Scan for the cell matching the given text and deliver its [x, y] coordinate at center. 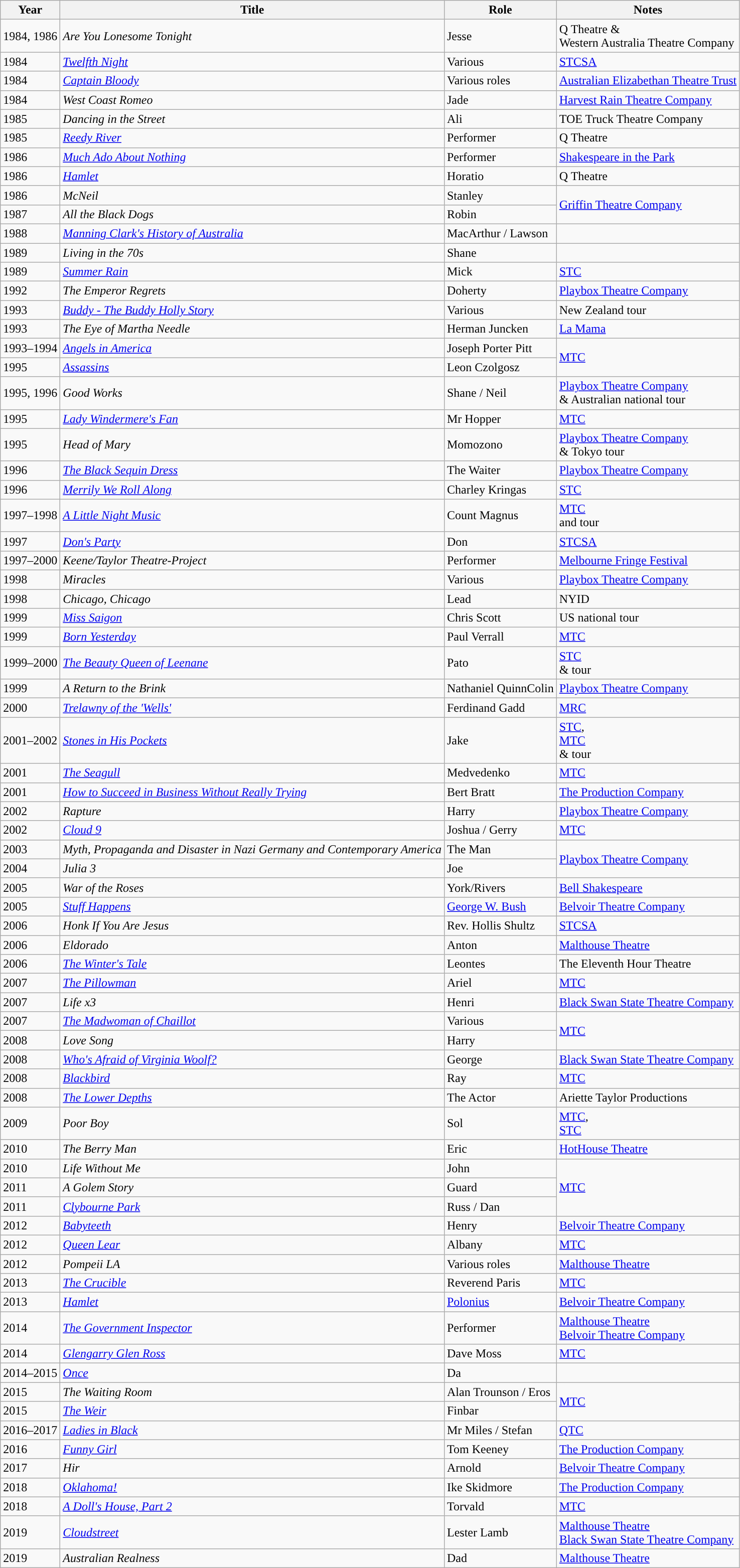
Life Without Me [252, 1168]
MRC [648, 708]
A Doll's House, Part 2 [252, 1506]
George [500, 1059]
Bell Shakespeare [648, 887]
MTCand tour [648, 516]
Role [500, 10]
Harvest Rain Theatre Company [648, 100]
Torvald [500, 1506]
1995, 1996 [30, 393]
Arnold [500, 1468]
Glengarry Glen Ross [252, 1354]
Blackbird [252, 1078]
The Waiting Room [252, 1392]
The Crucible [252, 1283]
Paul Verrall [500, 637]
Count Magnus [500, 516]
Oklahoma! [252, 1487]
Horatio [500, 176]
The Berry Man [252, 1149]
How to Succeed in Business Without Really Trying [252, 792]
Ladies in Black [252, 1430]
Eric [500, 1149]
Chris Scott [500, 618]
Rapture [252, 811]
Honk If You Are Jesus [252, 925]
Joshua / Gerry [500, 830]
Australian Elizabethan Theatre Trust [648, 81]
Melbourne Fringe Festival [648, 560]
Da [500, 1373]
1988 [30, 233]
2009 [30, 1124]
Buddy - The Buddy Holly Story [252, 310]
The Eye of Martha Needle [252, 329]
Malthouse TheatreBlack Swan State Theatre Company [648, 1532]
Manning Clark's History of Australia [252, 233]
Good Works [252, 393]
Dancing in the Street [252, 119]
The Madwoman of Chaillot [252, 1021]
Dad [500, 1558]
John [500, 1168]
Ali [500, 119]
All the Black Dogs [252, 214]
Ariette Taylor Productions [648, 1097]
A Golem Story [252, 1187]
Dave Moss [500, 1354]
Polonius [500, 1302]
Life x3 [252, 1002]
Jake [500, 740]
Love Song [252, 1040]
Cloud 9 [252, 830]
Mr Miles / Stefan [500, 1430]
Doherty [500, 291]
Reverend Paris [500, 1283]
US national tour [648, 618]
1997–1998 [30, 516]
Lead [500, 598]
2004 [30, 868]
Notes [648, 10]
Playbox Theatre Company& Australian national tour [648, 393]
Pompeii LA [252, 1264]
Leon Czolgosz [500, 367]
A Little Night Music [252, 516]
Nathaniel QuinnColin [500, 689]
The Weir [252, 1411]
The Emperor Regrets [252, 291]
1997 [30, 541]
Jesse [500, 36]
West Coast Romeo [252, 100]
Lester Lamb [500, 1532]
Stanley [500, 195]
Chicago, Chicago [252, 598]
Who's Afraid of Virginia Woolf? [252, 1059]
The Waiter [500, 471]
Henri [500, 1002]
Merrily We Roll Along [252, 490]
Charley Kringas [500, 490]
Australian Realness [252, 1558]
Head of Mary [252, 444]
New Zealand tour [648, 310]
York/Rivers [500, 887]
Title [252, 10]
2016–2017 [30, 1430]
2003 [30, 849]
Twelfth Night [252, 62]
Albany [500, 1244]
STC& tour [648, 663]
Trelawny of the 'Wells' [252, 708]
2016 [30, 1449]
Cloudstreet [252, 1532]
Pato [500, 663]
The Beauty Queen of Leenane [252, 663]
Captain Bloody [252, 81]
The Lower Depths [252, 1097]
Joe [500, 868]
Don's Party [252, 541]
Shane [500, 252]
Miss Saigon [252, 618]
McNeil [252, 195]
Leontes [500, 964]
Are You Lonesome Tonight [252, 36]
Mr Hopper [500, 419]
Playbox Theatre Company& Tokyo tour [648, 444]
HotHouse Theatre [648, 1149]
La Mama [648, 329]
Clybourne Park [252, 1206]
2001–2002 [30, 740]
The Eleventh Hour Theatre [648, 964]
The Actor [500, 1097]
Anton [500, 945]
NYID [648, 598]
Year [30, 10]
Henry [500, 1225]
Stuff Happens [252, 906]
Born Yesterday [252, 637]
1999–2000 [30, 663]
Tom Keeney [500, 1449]
Mick [500, 272]
Funny Girl [252, 1449]
Malthouse TheatreBelvoir Theatre Company [648, 1328]
1992 [30, 291]
Momozono [500, 444]
Ariel [500, 983]
George W. Bush [500, 906]
The Winter's Tale [252, 964]
STC,MTC& tour [648, 740]
The Man [500, 849]
Hir [252, 1468]
Assassins [252, 367]
1987 [30, 214]
1997–2000 [30, 560]
Medvedenko [500, 773]
Myth, Propaganda and Disaster in Nazi Germany and Contemporary America [252, 849]
Robin [500, 214]
Angels in America [252, 348]
The Black Sequin Dress [252, 471]
Lady Windermere's Fan [252, 419]
Ferdinand Gadd [500, 708]
Poor Boy [252, 1124]
Shakespeare in the Park [648, 157]
War of the Roses [252, 887]
Joseph Porter Pitt [500, 348]
Once [252, 1373]
Guard [500, 1187]
Stones in His Pockets [252, 740]
Ray [500, 1078]
The Seagull [252, 773]
Much Ado About Nothing [252, 157]
Living in the 70s [252, 252]
Babyteeth [252, 1225]
The Government Inspector [252, 1328]
A Return to the Brink [252, 689]
Miracles [252, 579]
QTC [648, 1430]
The Pillowman [252, 983]
Summer Rain [252, 272]
Herman Juncken [500, 329]
Eldorado [252, 945]
TOE Truck Theatre Company [648, 119]
2017 [30, 1468]
Griffin Theatre Company [648, 205]
1993–1994 [30, 348]
Russ / Dan [500, 1206]
Julia 3 [252, 868]
Jade [500, 100]
Don [500, 541]
Finbar [500, 1411]
2000 [30, 708]
Alan Trounson / Eros [500, 1392]
Ike Skidmore [500, 1487]
Queen Lear [252, 1244]
MacArthur / Lawson [500, 233]
2014–2015 [30, 1373]
Sol [500, 1124]
1984, 1986 [30, 36]
Q Theatre & Western Australia Theatre Company [648, 36]
Shane / Neil [500, 393]
Bert Bratt [500, 792]
Rev. Hollis Shultz [500, 925]
Keene/Taylor Theatre-Project [252, 560]
Reedy River [252, 138]
MTC,STC [648, 1124]
